For the text-containing cell, return its midpoint in [X, Y] coordinate format. 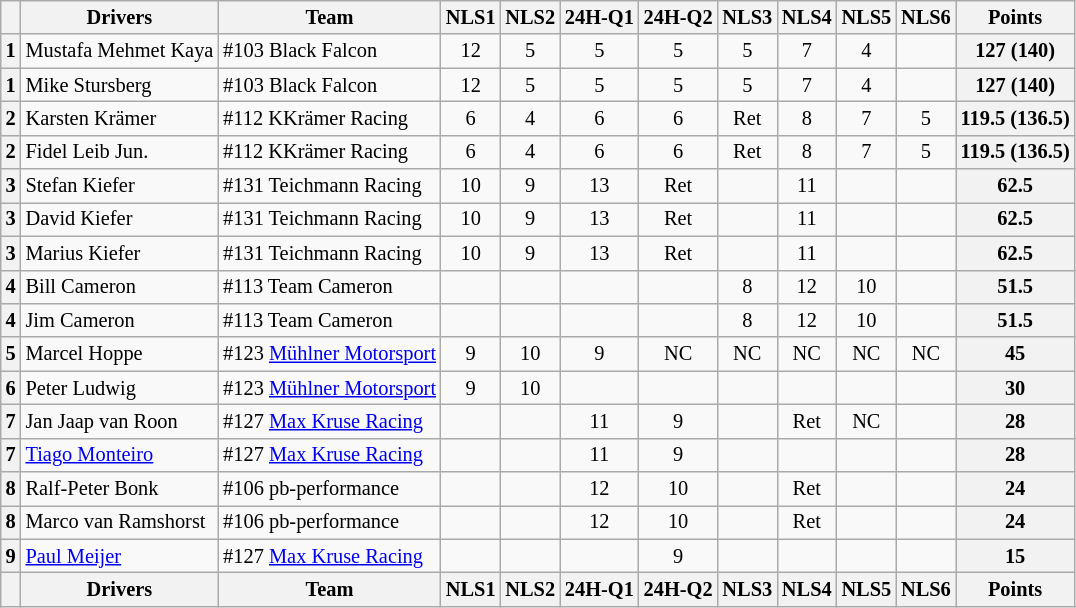
Jan Jaap van Roon [120, 421]
Peter Ludwig [120, 388]
Paul Meijer [120, 556]
Marius Kiefer [120, 253]
David Kiefer [120, 219]
15 [1016, 556]
30 [1016, 388]
Ralf-Peter Bonk [120, 489]
Bill Cameron [120, 287]
Tiago Monteiro [120, 455]
Marco van Ramshorst [120, 522]
Mustafa Mehmet Kaya [120, 51]
Mike Stursberg [120, 85]
45 [1016, 354]
Marcel Hoppe [120, 354]
Fidel Leib Jun. [120, 152]
Jim Cameron [120, 320]
Stefan Kiefer [120, 186]
Karsten Krämer [120, 118]
